Capture the cell that displays the provided text and extract its [x, y] central coordinate. 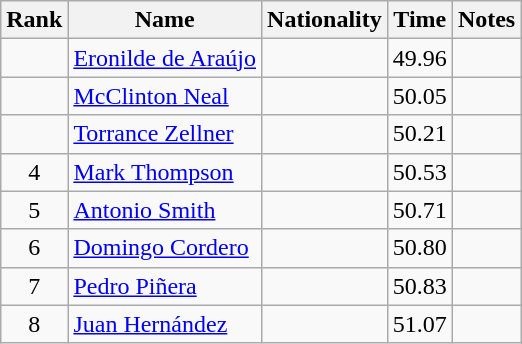
Eronilde de Araújo [165, 58]
Nationality [325, 20]
Rank [34, 20]
50.05 [420, 96]
50.80 [420, 248]
50.21 [420, 134]
Pedro Piñera [165, 286]
Notes [486, 20]
50.71 [420, 210]
51.07 [420, 324]
5 [34, 210]
Domingo Cordero [165, 248]
McClinton Neal [165, 96]
Mark Thompson [165, 172]
8 [34, 324]
Name [165, 20]
50.83 [420, 286]
6 [34, 248]
49.96 [420, 58]
7 [34, 286]
50.53 [420, 172]
Torrance Zellner [165, 134]
4 [34, 172]
Antonio Smith [165, 210]
Juan Hernández [165, 324]
Time [420, 20]
